Capture the cell that displays the provided text and extract its (x, y) central coordinate. 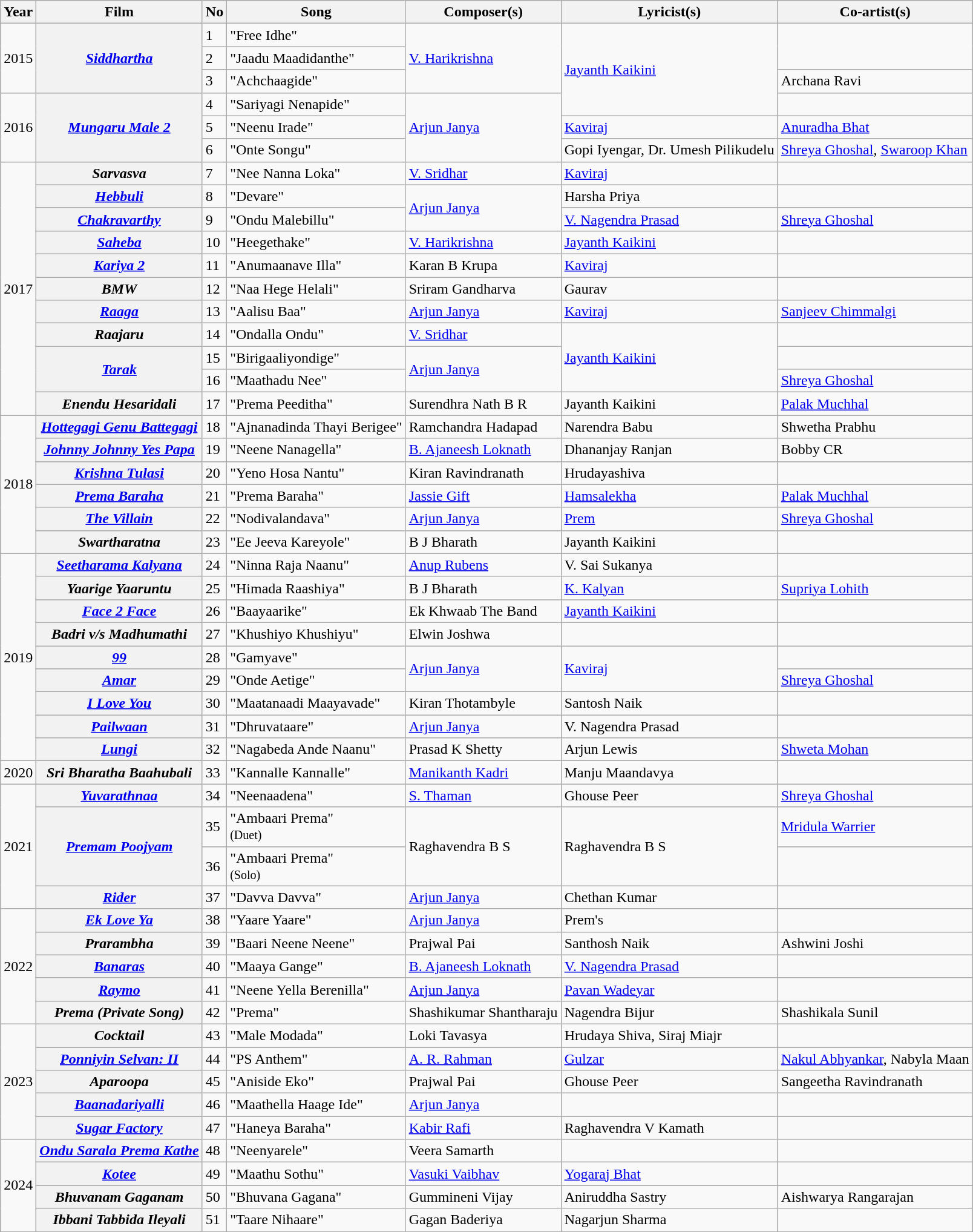
2023 (18, 1081)
BMW (119, 289)
Kiran Thotambyle (483, 703)
12 (214, 289)
30 (214, 703)
7 (214, 173)
"Ee Jeeva Kareyole" (316, 542)
Tarak (119, 369)
19 (214, 450)
Lungi (119, 749)
Pailwaan (119, 726)
"Maathadu Nee" (316, 381)
"Taare Nihaare" (316, 1220)
"Nodivalandava" (316, 519)
Raajaru (119, 335)
Seetharama Kalyana (119, 565)
"Ondu Malebillu" (316, 219)
Yogaraj Bhat (669, 1174)
Hebbuli (119, 196)
Kabir Rafi (483, 1128)
Pavan Wadeyar (669, 989)
31 (214, 726)
Elwin Joshwa (483, 634)
2018 (18, 484)
Amar (119, 680)
24 (214, 565)
"Neenu Irade" (316, 127)
Premam Poojyam (119, 846)
2015 (18, 58)
S. Thaman (483, 796)
2021 (18, 846)
26 (214, 611)
Lyricist(s) (669, 12)
29 (214, 680)
39 (214, 943)
Sanjeev Chimmalgi (875, 312)
1 (214, 35)
Siddhartha (119, 58)
"Neene Yella Berenilla" (316, 989)
"Neenaadena" (316, 796)
Rider (119, 897)
"Yaare Yaare" (316, 920)
34 (214, 796)
Sangeetha Ravindranath (875, 1082)
"Aniside Eko" (316, 1082)
"Maatanaadi Maayavade" (316, 703)
Aniruddha Sastry (669, 1197)
Archana Ravi (875, 81)
Supriya Lohith (875, 588)
51 (214, 1220)
44 (214, 1059)
Manikanth Kadri (483, 772)
Yuvarathnaa (119, 796)
Chethan Kumar (669, 897)
16 (214, 381)
"Ninna Raja Naanu" (316, 565)
2017 (18, 288)
Vasuki Vaibhav (483, 1174)
Prem (669, 519)
Swartharatna (119, 542)
Badri v/s Madhumathi (119, 634)
Saheba (119, 242)
Shashikumar Shantharaju (483, 1012)
"Ambaari Prema"(Solo) (316, 866)
"Haneya Baraha" (316, 1128)
Gaurav (669, 289)
5 (214, 127)
Sarvasva (119, 173)
Hottegagi Genu Battegagi (119, 427)
"Nagabeda Ande Naanu" (316, 749)
Narendra Babu (669, 427)
Cocktail (119, 1035)
"Onde Aetige" (316, 680)
Shreya Ghoshal, Swaroop Khan (875, 150)
27 (214, 634)
8 (214, 196)
49 (214, 1174)
"Devare" (316, 196)
Ondu Sarala Prema Kathe (119, 1151)
43 (214, 1035)
Baanadariyalli (119, 1105)
"Onte Songu" (316, 150)
"Bhuvana Gagana" (316, 1197)
"Free Idhe" (316, 35)
Hrudayashiva (669, 473)
Co-artist(s) (875, 12)
Bhuvanam Gaganam (119, 1197)
Enendu Hesaridali (119, 404)
10 (214, 242)
Veera Samarth (483, 1151)
Kariya 2 (119, 265)
"Sariyagi Nenapide" (316, 104)
Nagarjun Sharma (669, 1220)
"Prema Peeditha" (316, 404)
2019 (18, 657)
"Male Modada" (316, 1035)
Chakravarthy (119, 219)
17 (214, 404)
47 (214, 1128)
2020 (18, 772)
"Prema" (316, 1012)
"PS Anthem" (316, 1059)
"Ambaari Prema"(Duet) (316, 827)
"Maathella Haage Ide" (316, 1105)
3 (214, 81)
Santhosh Naik (669, 943)
Face 2 Face (119, 611)
Jassie Gift (483, 496)
"Anumaanave Illa" (316, 265)
41 (214, 989)
Gummineni Vijay (483, 1197)
Shashikala Sunil (875, 1012)
Hrudaya Shiva, Siraj Miajr (669, 1035)
Manju Maandavya (669, 772)
13 (214, 312)
Aparoopa (119, 1082)
Ibbani Tabbida Ileyali (119, 1220)
Karan B Krupa (483, 265)
2022 (18, 966)
"Kannalle Kannalle" (316, 772)
Mungaru Male 2 (119, 127)
Nagendra Bijur (669, 1012)
42 (214, 1012)
Dhananjay Ranjan (669, 450)
Raaga (119, 312)
Loki Tavasya (483, 1035)
Arjun Lewis (669, 749)
Anup Rubens (483, 565)
Sri Bharatha Baahubali (119, 772)
Shwetha Prabhu (875, 427)
"Neenyarele" (316, 1151)
37 (214, 897)
9 (214, 219)
Harsha Priya (669, 196)
Raghavendra V Kamath (669, 1128)
Ashwini Joshi (875, 943)
Banaras (119, 966)
Nakul Abhyankar, Nabyla Maan (875, 1059)
23 (214, 542)
20 (214, 473)
Gagan Baderiya (483, 1220)
14 (214, 335)
Ponniyin Selvan: II (119, 1059)
Mridula Warrier (875, 827)
Kiran Ravindranath (483, 473)
"Ajnanadinda Thayi Berigee" (316, 427)
Sugar Factory (119, 1128)
Aishwarya Rangarajan (875, 1197)
"Baari Neene Neene" (316, 943)
99 (119, 657)
"Maaya Gange" (316, 966)
"Naa Hege Helali" (316, 289)
No (214, 12)
Composer(s) (483, 12)
"Ondalla Ondu" (316, 335)
11 (214, 265)
32 (214, 749)
"Heegethake" (316, 242)
V. Sai Sukanya (669, 565)
2 (214, 58)
"Achchaagide" (316, 81)
I Love You (119, 703)
"Baayaarike" (316, 611)
Ek Love Ya (119, 920)
Bobby CR (875, 450)
Prem's (669, 920)
Gulzar (669, 1059)
Gopi Iyengar, Dr. Umesh Pilikudelu (669, 150)
"Nee Nanna Loka" (316, 173)
"Himada Raashiya" (316, 588)
46 (214, 1105)
Ramchandra Hadapad (483, 427)
K. Kalyan (669, 588)
"Prema Baraha" (316, 496)
36 (214, 866)
Johnny Johnny Yes Papa (119, 450)
Ek Khwaab The Band (483, 611)
"Aalisu Baa" (316, 312)
Anuradha Bhat (875, 127)
40 (214, 966)
2024 (18, 1185)
28 (214, 657)
"Dhruvataare" (316, 726)
"Davva Davva" (316, 897)
38 (214, 920)
"Khushiyo Khushiyu" (316, 634)
Surendhra Nath B R (483, 404)
Film (119, 12)
The Villain (119, 519)
Santosh Naik (669, 703)
33 (214, 772)
Shweta Mohan (875, 749)
"Jaadu Maadidanthe" (316, 58)
15 (214, 358)
"Birigaaliyondige" (316, 358)
Krishna Tulasi (119, 473)
35 (214, 827)
Prasad K Shetty (483, 749)
"Maathu Sothu" (316, 1174)
A. R. Rahman (483, 1059)
Sriram Gandharva (483, 289)
Kotee (119, 1174)
Song (316, 12)
Raymo (119, 989)
"Neene Nanagella" (316, 450)
50 (214, 1197)
2016 (18, 127)
45 (214, 1082)
"Yeno Hosa Nantu" (316, 473)
Prarambha (119, 943)
6 (214, 150)
25 (214, 588)
Hamsalekha (669, 496)
22 (214, 519)
21 (214, 496)
4 (214, 104)
18 (214, 427)
48 (214, 1151)
"Gamyave" (316, 657)
Year (18, 12)
Prema Baraha (119, 496)
Prema (Private Song) (119, 1012)
Yaarige Yaaruntu (119, 588)
